For the text-containing cell, return its midpoint in [X, Y] coordinate format. 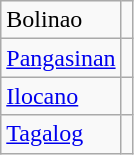
Ilocano [61, 96]
Bolinao [61, 20]
Tagalog [61, 134]
Pangasinan [61, 58]
